Identify which cell holds the provided text, then report its [X, Y] central coordinate. 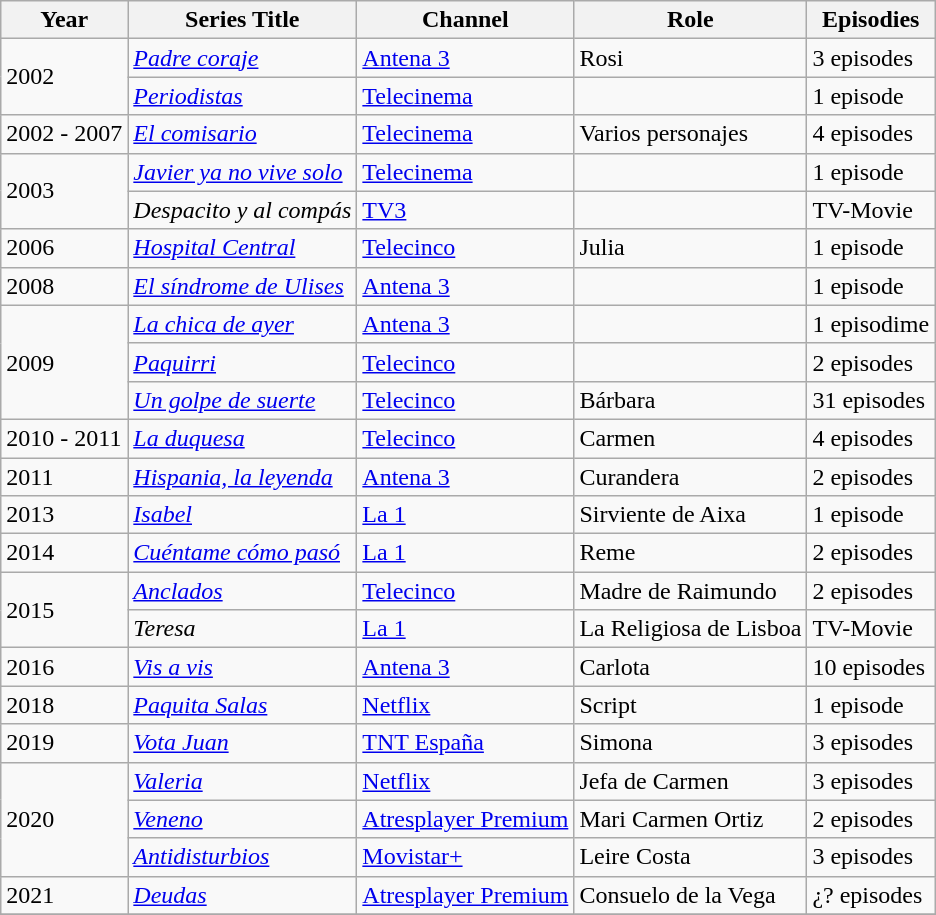
Simona [690, 743]
Anclados [242, 591]
Movistar+ [466, 857]
Vis a vis [242, 667]
TNT España [466, 743]
Channel [466, 20]
Script [690, 705]
Paquirri [242, 362]
Jefa de Carmen [690, 781]
Antidisturbios [242, 857]
2002 - 2007 [64, 134]
2002 [64, 77]
Mari Carmen Ortiz [690, 819]
Reme [690, 553]
Periodistas [242, 96]
Varios personajes [690, 134]
Role [690, 20]
2009 [64, 362]
2003 [64, 191]
Javier ya no vive solo [242, 172]
Leire Costa [690, 857]
2008 [64, 286]
Teresa [242, 629]
Curandera [690, 477]
Despacito y al compás [242, 210]
2013 [64, 515]
2019 [64, 743]
Julia [690, 248]
Carmen [690, 438]
Valeria [242, 781]
La duquesa [242, 438]
El comisario [242, 134]
Hispania, la leyenda [242, 477]
Paquita Salas [242, 705]
2020 [64, 819]
Padre coraje [242, 58]
Sirviente de Aixa [690, 515]
Consuelo de la Vega [690, 895]
Madre de Raimundo [690, 591]
31 episodes [871, 400]
El síndrome de Ulises [242, 286]
10 episodes [871, 667]
La Religiosa de Lisboa [690, 629]
La chica de ayer [242, 324]
Deudas [242, 895]
Hospital Central [242, 248]
2018 [64, 705]
2015 [64, 610]
Bárbara [690, 400]
Veneno [242, 819]
Un golpe de suerte [242, 400]
Vota Juan [242, 743]
1 episodime [871, 324]
Episodies [871, 20]
Rosi [690, 58]
2010 - 2011 [64, 438]
Year [64, 20]
2006 [64, 248]
Cuéntame cómo pasó [242, 553]
2021 [64, 895]
2011 [64, 477]
Series Title [242, 20]
2014 [64, 553]
Isabel [242, 515]
¿? episodes [871, 895]
Carlota [690, 667]
2016 [64, 667]
TV3 [466, 210]
